Locate the cell with the specified text and output its [X, Y] center coordinate. 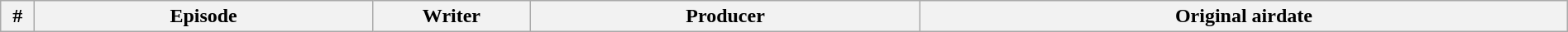
Writer [452, 16]
Producer [724, 16]
Episode [203, 16]
Original airdate [1244, 16]
# [18, 16]
